Return the (X, Y) coordinate for the center point of the cell that contains the specified text.  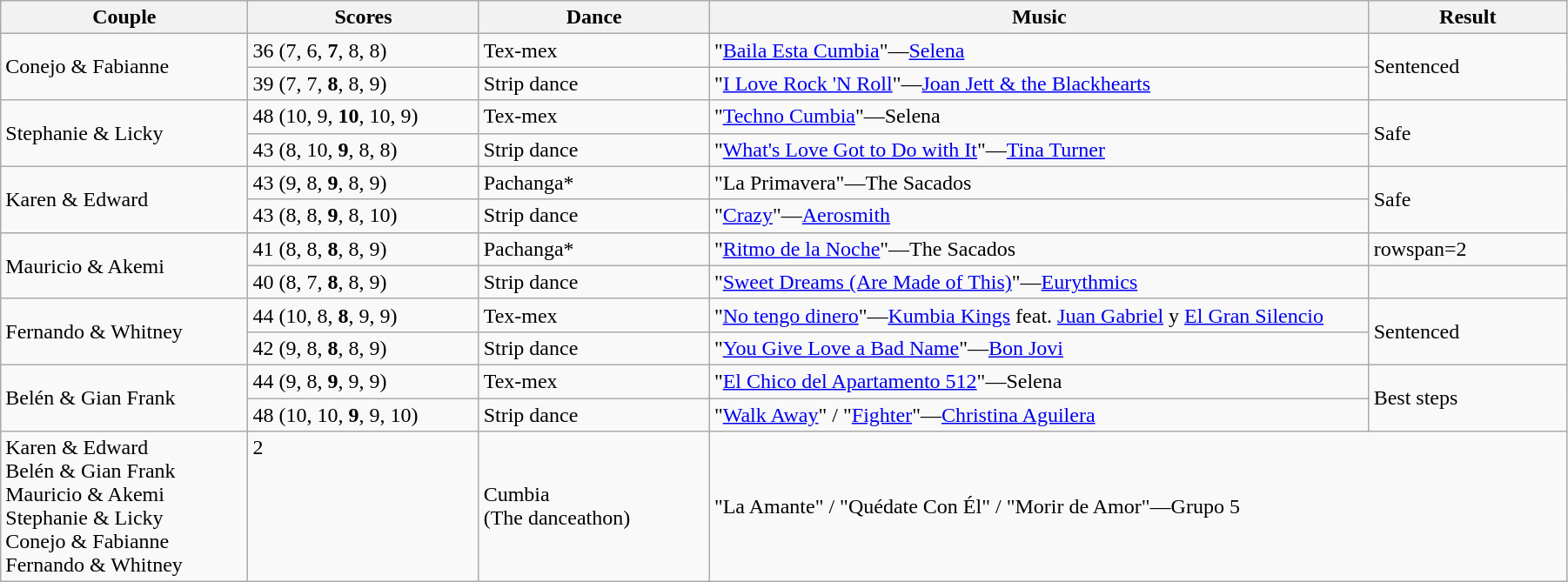
"Sweet Dreams (Are Made of This)"—Eurythmics (1039, 282)
"What's Love Got to Do with It"—Tina Turner (1039, 150)
44 (9, 8, 9, 9, 9) (364, 381)
Conejo & Fabianne (124, 67)
43 (8, 10, 9, 8, 8) (364, 150)
"La Amante" / "Quédate Con Él" / "Morir de Amor"—Grupo 5 (1138, 506)
"Crazy"—Aerosmith (1039, 216)
43 (9, 8, 9, 8, 9) (364, 183)
Dance (593, 17)
Fernando & Whitney (124, 331)
Karen & EdwardBelén & Gian FrankMauricio & AkemiStephanie & LickyConejo & FabianneFernando & Whitney (124, 506)
"I Love Rock 'N Roll"—Joan Jett & the Blackhearts (1039, 84)
36 (7, 6, 7, 8, 8) (364, 50)
Karen & Edward (124, 199)
41 (8, 8, 8, 8, 9) (364, 249)
"Walk Away" / "Fighter"—Christina Aguilera (1039, 415)
rowspan=2 (1467, 249)
40 (8, 7, 8, 8, 9) (364, 282)
43 (8, 8, 9, 8, 10) (364, 216)
Scores (364, 17)
"No tengo dinero"—Kumbia Kings feat. Juan Gabriel y El Gran Silencio (1039, 315)
Mauricio & Akemi (124, 265)
"El Chico del Apartamento 512"—Selena (1039, 381)
"Ritmo de la Noche"—The Sacados (1039, 249)
"Baila Esta Cumbia"—Selena (1039, 50)
Cumbia(The danceathon) (593, 506)
"You Give Love a Bad Name"—Bon Jovi (1039, 348)
Result (1467, 17)
48 (10, 9, 10, 10, 9) (364, 117)
"Techno Cumbia"—Selena (1039, 117)
Stephanie & Licky (124, 133)
Best steps (1467, 398)
44 (10, 8, 8, 9, 9) (364, 315)
39 (7, 7, 8, 8, 9) (364, 84)
"La Primavera"—The Sacados (1039, 183)
Couple (124, 17)
42 (9, 8, 8, 8, 9) (364, 348)
48 (10, 10, 9, 9, 10) (364, 415)
2 (364, 506)
Music (1039, 17)
Belén & Gian Frank (124, 398)
